Determine the (x, y) coordinate at the center of the cell enclosing the given text.  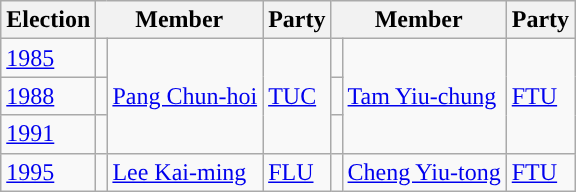
FLU (297, 172)
1995 (48, 172)
1985 (48, 58)
Election (48, 20)
Tam Yiu-chung (424, 96)
1991 (48, 134)
TUC (297, 96)
Lee Kai-ming (185, 172)
Cheng Yiu-tong (424, 172)
Pang Chun-hoi (185, 96)
1988 (48, 96)
